Output the [x, y] coordinate of the center of the cell containing the given text.  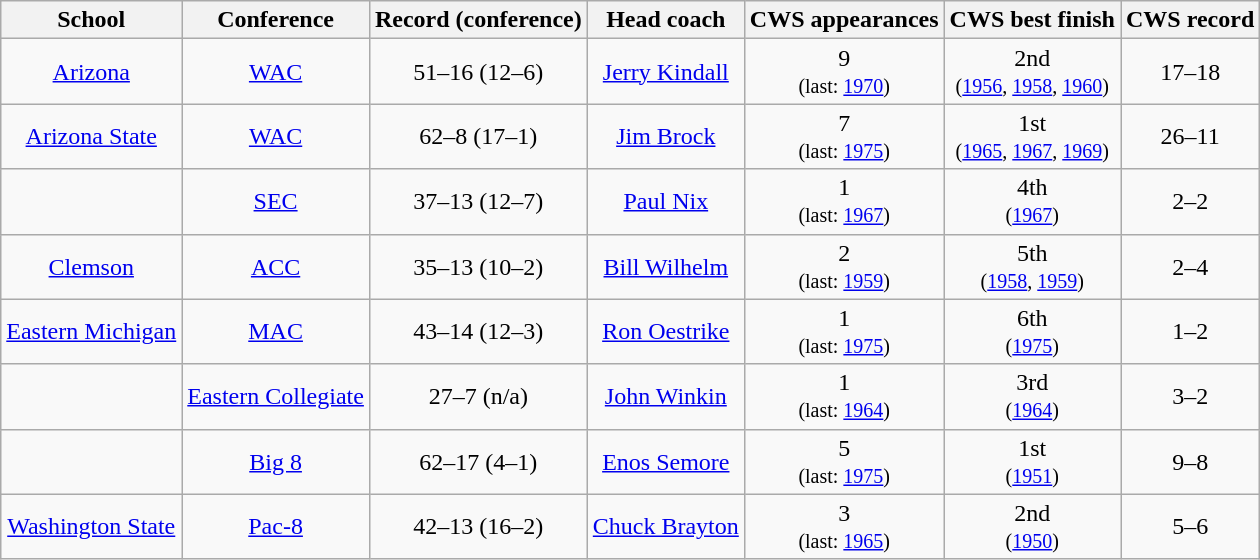
Eastern Michigan [92, 332]
4th(1967) [1032, 202]
1(last: 1964) [844, 396]
62–8 (17–1) [478, 136]
1st(1965, 1967, 1969) [1032, 136]
27–7 (n/a) [478, 396]
37–13 (12–7) [478, 202]
3rd(1964) [1032, 396]
Jim Brock [666, 136]
2nd(1956, 1958, 1960) [1032, 72]
5(last: 1975) [844, 462]
1st(1951) [1032, 462]
1(last: 1975) [844, 332]
3–2 [1190, 396]
3(last: 1965) [844, 526]
Washington State [92, 526]
2–2 [1190, 202]
Big 8 [276, 462]
ACC [276, 266]
Enos Semore [666, 462]
1–2 [1190, 332]
Record (conference) [478, 20]
2nd(1950) [1032, 526]
School [92, 20]
9–8 [1190, 462]
Chuck Brayton [666, 526]
Head coach [666, 20]
6th(1975) [1032, 332]
9(last: 1970) [844, 72]
35–13 (10–2) [478, 266]
SEC [276, 202]
MAC [276, 332]
Arizona [92, 72]
John Winkin [666, 396]
Paul Nix [666, 202]
CWS record [1190, 20]
1(last: 1967) [844, 202]
43–14 (12–3) [478, 332]
2–4 [1190, 266]
Pac-8 [276, 526]
17–18 [1190, 72]
Arizona State [92, 136]
5–6 [1190, 526]
CWS appearances [844, 20]
7(last: 1975) [844, 136]
Conference [276, 20]
Bill Wilhelm [666, 266]
Eastern Collegiate [276, 396]
Clemson [92, 266]
62–17 (4–1) [478, 462]
Jerry Kindall [666, 72]
2(last: 1959) [844, 266]
51–16 (12–6) [478, 72]
5th(1958, 1959) [1032, 266]
Ron Oestrike [666, 332]
26–11 [1190, 136]
CWS best finish [1032, 20]
42–13 (16–2) [478, 526]
